Output the [X, Y] coordinate of the center of the cell containing the given text.  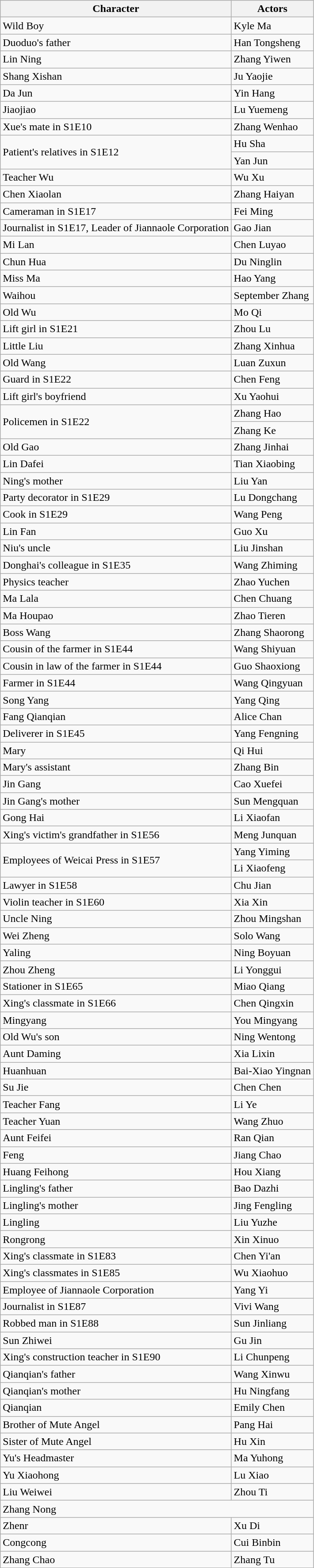
Pang Hai [272, 1425]
Lu Dongchang [272, 498]
Bai-Xiao Yingnan [272, 1071]
Li Chunpeng [272, 1357]
Xing's classmate in S1E66 [116, 1003]
Donghai's colleague in S1E35 [116, 565]
Old Wu [116, 312]
Chen Chen [272, 1088]
Emily Chen [272, 1408]
Yu Xiaohong [116, 1475]
Old Gao [116, 447]
Xue's mate in S1E10 [116, 127]
Lu Yuemeng [272, 110]
Ju Yaojie [272, 76]
Mary [116, 751]
Employee of Jiannaole Corporation [116, 1290]
Liu Weiwei [116, 1492]
Sun Zhiwei [116, 1340]
Aunt Daming [116, 1054]
Violin teacher in S1E60 [116, 902]
Old Wu's son [116, 1037]
Zhou Ti [272, 1492]
Journalist in S1E87 [116, 1307]
Meng Junquan [272, 835]
Wang Zhuo [272, 1121]
Teacher Wu [116, 177]
Guo Xu [272, 531]
Zhang Nong [157, 1509]
Sun Jinliang [272, 1324]
Xia Xin [272, 902]
Hu Sha [272, 143]
Xia Lixin [272, 1054]
Brother of Mute Angel [116, 1425]
Mi Lan [116, 245]
Zhang Tu [272, 1559]
Stationer in S1E65 [116, 986]
Zhao Tieren [272, 616]
Policemen in S1E22 [116, 422]
Zhang Jinhai [272, 447]
Lin Fan [116, 531]
Sister of Mute Angel [116, 1441]
Hu Ningfang [272, 1391]
Mingyang [116, 1020]
Yan Jun [272, 160]
Boss Wang [116, 632]
Congcong [116, 1542]
Yin Hang [272, 93]
Yang Yiming [272, 852]
Shang Xishan [116, 76]
Lingling's mother [116, 1205]
Vivi Wang [272, 1307]
Lin Ning [116, 59]
Liu Jinshan [272, 548]
Cao Xuefei [272, 784]
Qianqian's father [116, 1374]
Patient's relatives in S1E12 [116, 152]
Xing's victim's grandfather in S1E56 [116, 835]
Xu Di [272, 1525]
Employees of Weicai Press in S1E57 [116, 860]
Zhang Shaorong [272, 632]
Song Yang [116, 700]
September Zhang [272, 295]
Fei Ming [272, 211]
Chen Yi'an [272, 1256]
Chen Xiaolan [116, 194]
Lin Dafei [116, 464]
Guard in S1E22 [116, 379]
Han Tongsheng [272, 43]
Zhou Lu [272, 329]
Cameraman in S1E17 [116, 211]
Xing's construction teacher in S1E90 [116, 1357]
Wu Xu [272, 177]
Wang Xinwu [272, 1374]
Ma Yuhong [272, 1458]
Fang Qianqian [116, 716]
Cook in S1E29 [116, 515]
Jin Gang's mother [116, 801]
Gong Hai [116, 818]
Du Ninglin [272, 262]
Alice Chan [272, 716]
Aunt Feifei [116, 1138]
Xing's classmates in S1E85 [116, 1273]
Niu's uncle [116, 548]
Lu Xiao [272, 1475]
Journalist in S1E17, Leader of Jiannaole Corporation [116, 228]
Liu Yan [272, 480]
Chen Luyao [272, 245]
Physics teacher [116, 582]
Lingling's father [116, 1189]
Jiang Chao [272, 1155]
Qi Hui [272, 751]
Teacher Yuan [116, 1121]
Wild Boy [116, 26]
Chen Qingxin [272, 1003]
Qianqian [116, 1408]
Wu Xiaohuo [272, 1273]
Xu Yaohui [272, 396]
Yang Yi [272, 1290]
Guo Shaoxiong [272, 666]
Yaling [116, 952]
Character [116, 9]
Ning's mother [116, 480]
Li Yonggui [272, 969]
Zhao Yuchen [272, 582]
Wang Zhiming [272, 565]
Miss Ma [116, 279]
Ma Lala [116, 599]
Zhang Bin [272, 767]
Zhenr [116, 1525]
Zhang Ke [272, 430]
Chu Jian [272, 885]
Old Wang [116, 363]
Feng [116, 1155]
Sun Mengquan [272, 801]
Cui Binbin [272, 1542]
Duoduo's father [116, 43]
Xin Xinuo [272, 1239]
Jing Fengling [272, 1205]
You Mingyang [272, 1020]
Luan Zuxun [272, 363]
Huang Feihong [116, 1172]
Jiaojiao [116, 110]
Zhang Hao [272, 413]
Jin Gang [116, 784]
Chen Feng [272, 379]
Tian Xiaobing [272, 464]
Huanhuan [116, 1071]
Zhang Yiwen [272, 59]
Rongrong [116, 1239]
Hu Xin [272, 1441]
Uncle Ning [116, 919]
Ning Wentong [272, 1037]
Xing's classmate in S1E83 [116, 1256]
Wang Shiyuan [272, 649]
Wei Zheng [116, 936]
Mo Qi [272, 312]
Li Xiaofan [272, 818]
Gao Jian [272, 228]
Hou Xiang [272, 1172]
Su Jie [116, 1088]
Li Xiaofeng [272, 868]
Ning Boyuan [272, 952]
Lift girl in S1E21 [116, 329]
Party decorator in S1E29 [116, 498]
Liu Yuzhe [272, 1222]
Zhang Chao [116, 1559]
Deliverer in S1E45 [116, 733]
Actors [272, 9]
Yang Fengning [272, 733]
Teacher Fang [116, 1104]
Lingling [116, 1222]
Little Liu [116, 346]
Da Jun [116, 93]
Zhou Mingshan [272, 919]
Lift girl's boyfriend [116, 396]
Cousin in law of the farmer in S1E44 [116, 666]
Chun Hua [116, 262]
Cousin of the farmer in S1E44 [116, 649]
Gu Jin [272, 1340]
Solo Wang [272, 936]
Waihou [116, 295]
Zhang Haiyan [272, 194]
Hao Yang [272, 279]
Bao Dazhi [272, 1189]
Chen Chuang [272, 599]
Kyle Ma [272, 26]
Ran Qian [272, 1138]
Li Ye [272, 1104]
Mary's assistant [116, 767]
Zhou Zheng [116, 969]
Yu's Headmaster [116, 1458]
Yang Qing [272, 700]
Wang Peng [272, 515]
Miao Qiang [272, 986]
Ma Houpao [116, 616]
Robbed man in S1E88 [116, 1324]
Lawyer in S1E58 [116, 885]
Qianqian's mother [116, 1391]
Zhang Wenhao [272, 127]
Farmer in S1E44 [116, 683]
Zhang Xinhua [272, 346]
Wang Qingyuan [272, 683]
